Return [x, y] of the center of cell containing provided text 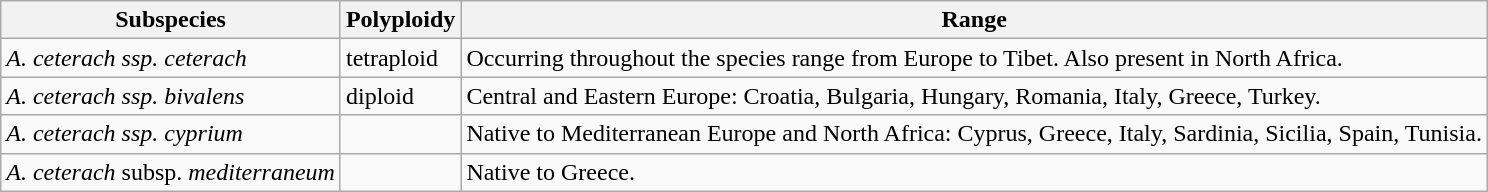
Native to Greece. [974, 172]
A. ceterach subsp. mediterraneum [171, 172]
Polyploidy [400, 20]
Subspecies [171, 20]
Native to Mediterranean Europe and North Africa: Cyprus, Greece, Italy, Sardinia, Sicilia, Spain, Tunisia. [974, 134]
tetraploid [400, 58]
A. ceterach ssp. ceterach [171, 58]
A. ceterach ssp. cyprium [171, 134]
Central and Eastern Europe: Croatia, Bulgaria, Hungary, Romania, Italy, Greece, Turkey. [974, 96]
Occurring throughout the species range from Europe to Tibet. Also present in North Africa. [974, 58]
diploid [400, 96]
A. ceterach ssp. bivalens [171, 96]
Range [974, 20]
